Locate the cell with the specified text and output its [X, Y] center coordinate. 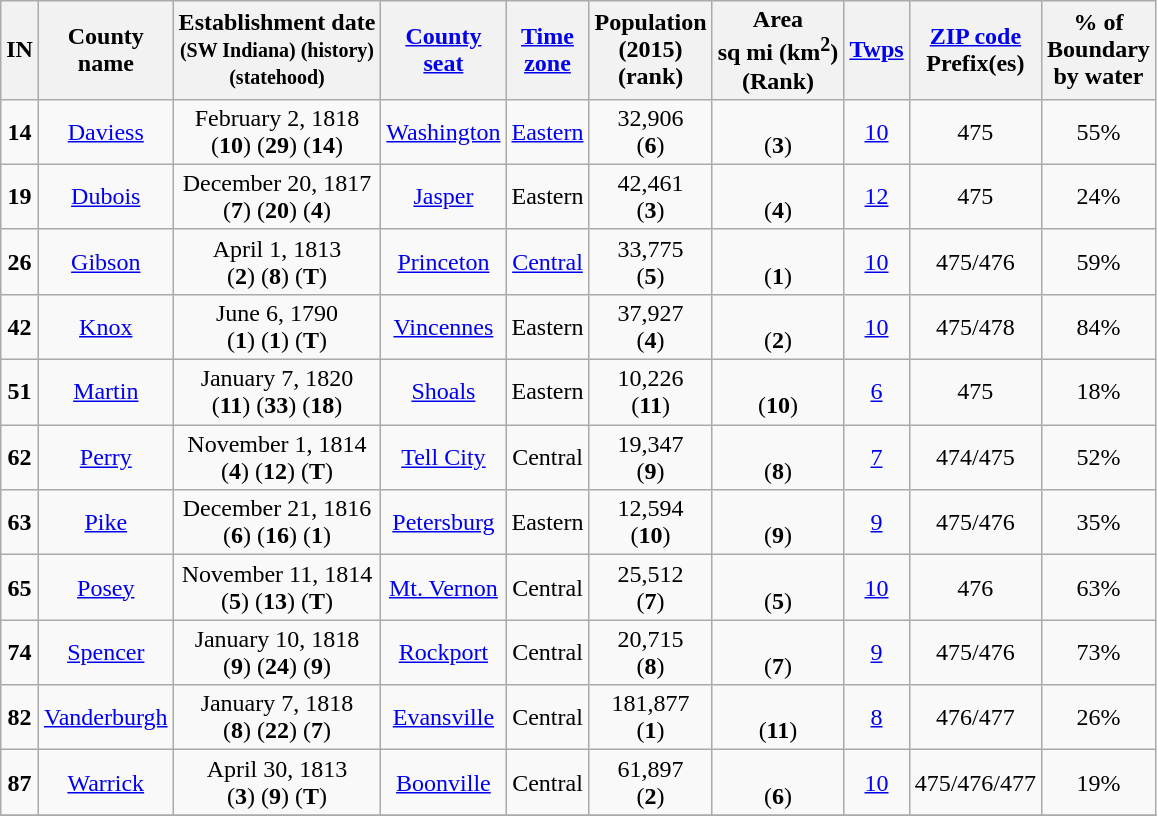
Population (2015) (rank) [650, 50]
Daviess [106, 132]
Perry [106, 458]
(8) [778, 458]
Twps [876, 50]
82 [20, 718]
52% [1099, 458]
Gibson [106, 262]
Vanderburgh [106, 718]
April 1, 1813 (2) (8) (T) [277, 262]
November 11, 1814 (5) (13) (T) [277, 588]
Petersburg [444, 522]
(6) [778, 782]
IN [20, 50]
62 [20, 458]
476/477 [975, 718]
24% [1099, 196]
181,877 (1) [650, 718]
12,594 (10) [650, 522]
(1) [778, 262]
32,906 (6) [650, 132]
Establishment date (SW Indiana) (history) (statehood) [277, 50]
63% [1099, 588]
59% [1099, 262]
% of Boundary by water [1099, 50]
April 30, 1813 (3) (9) (T) [277, 782]
19 [20, 196]
(11) [778, 718]
35% [1099, 522]
Rockport [444, 652]
(9) [778, 522]
475/476/477 [975, 782]
Washington [444, 132]
10,226 (11) [650, 392]
87 [20, 782]
Posey [106, 588]
(3) [778, 132]
84% [1099, 326]
61,897 (2) [650, 782]
County seat [444, 50]
(5) [778, 588]
Jasper [444, 196]
14 [20, 132]
7 [876, 458]
Boonville [444, 782]
74 [20, 652]
Martin [106, 392]
Princeton [444, 262]
December 20, 1817 (7) (20) (4) [277, 196]
20,715 (8) [650, 652]
December 21, 1816 (6) (16) (1) [277, 522]
June 6, 1790 (1) (1) (T) [277, 326]
Evansville [444, 718]
ZIP code Prefix(es) [975, 50]
65 [20, 588]
6 [876, 392]
Spencer [106, 652]
February 2, 1818 (10) (29) (14) [277, 132]
Dubois [106, 196]
42 [20, 326]
33,775 (5) [650, 262]
73% [1099, 652]
26 [20, 262]
January 7, 1818 (8) (22) (7) [277, 718]
County name [106, 50]
(4) [778, 196]
18% [1099, 392]
475/478 [975, 326]
Time zone [548, 50]
8 [876, 718]
12 [876, 196]
476 [975, 588]
January 10, 1818 (9) (24) (9) [277, 652]
26% [1099, 718]
January 7, 1820 (11) (33) (18) [277, 392]
Knox [106, 326]
Mt. Vernon [444, 588]
63 [20, 522]
Area sq mi (km2) (Rank) [778, 50]
Warrick [106, 782]
Tell City [444, 458]
Shoals [444, 392]
37,927 (4) [650, 326]
51 [20, 392]
November 1, 1814 (4) (12) (T) [277, 458]
25,512 (7) [650, 588]
(7) [778, 652]
(10) [778, 392]
19,347 (9) [650, 458]
Vincennes [444, 326]
(2) [778, 326]
Pike [106, 522]
42,461 (3) [650, 196]
55% [1099, 132]
474/475 [975, 458]
19% [1099, 782]
